Identify which cell holds the provided text, then report its (x, y) central coordinate. 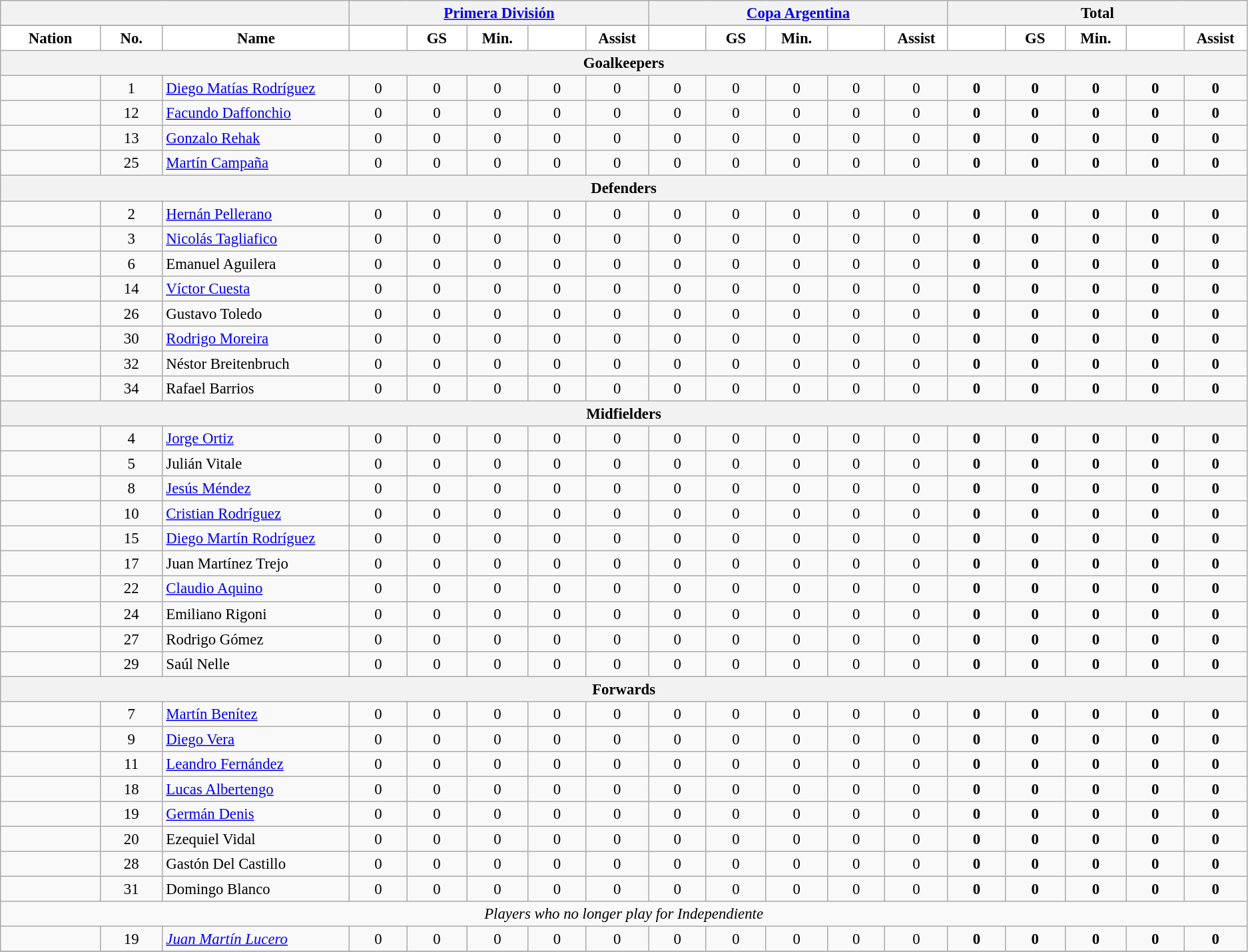
Rodrigo Gómez (256, 639)
Néstor Breitenbruch (256, 363)
Diego Martín Rodríguez (256, 539)
24 (131, 614)
28 (131, 864)
15 (131, 539)
20 (131, 839)
Forwards (624, 689)
Players who no longer play for Independiente (624, 914)
22 (131, 589)
Martín Campaña (256, 163)
Total (1097, 13)
Hernán Pellerano (256, 214)
32 (131, 363)
Defenders (624, 188)
29 (131, 664)
12 (131, 113)
Julián Vitale (256, 464)
Juan Martínez Trejo (256, 564)
Midfielders (624, 413)
Emanuel Aguilera (256, 264)
Nation (51, 39)
Copa Argentina (798, 13)
7 (131, 714)
Juan Martín Lucero (256, 939)
31 (131, 889)
Ezequiel Vidal (256, 839)
Germán Denis (256, 814)
1 (131, 89)
Saúl Nelle (256, 664)
Primera División (499, 13)
Jesús Méndez (256, 489)
14 (131, 288)
Cristian Rodríguez (256, 514)
Rafael Barrios (256, 389)
8 (131, 489)
Víctor Cuesta (256, 288)
Goalkeepers (624, 63)
11 (131, 764)
Name (256, 39)
17 (131, 564)
Gonzalo Rehak (256, 138)
13 (131, 138)
No. (131, 39)
18 (131, 789)
Domingo Blanco (256, 889)
5 (131, 464)
Martín Benítez (256, 714)
Lucas Albertengo (256, 789)
Jorge Ortiz (256, 439)
Gastón Del Castillo (256, 864)
27 (131, 639)
26 (131, 314)
Diego Matías Rodríguez (256, 89)
Emiliano Rigoni (256, 614)
Leandro Fernández (256, 764)
6 (131, 264)
Claudio Aquino (256, 589)
25 (131, 163)
Facundo Daffonchio (256, 113)
Diego Vera (256, 739)
Gustavo Toledo (256, 314)
10 (131, 514)
4 (131, 439)
30 (131, 339)
3 (131, 238)
Nicolás Tagliafico (256, 238)
2 (131, 214)
9 (131, 739)
34 (131, 389)
Rodrigo Moreira (256, 339)
